From the cell containing the given text, extract its center point as [x, y] coordinate. 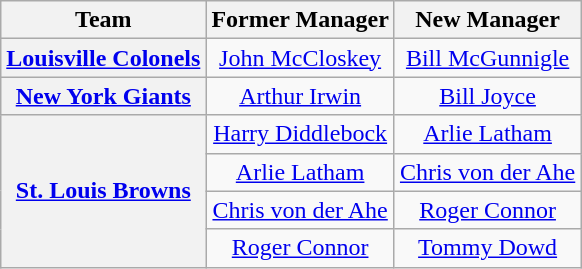
Harry Diddlebock [300, 134]
Arthur Irwin [300, 96]
New Manager [487, 20]
St. Louis Browns [104, 191]
Bill Joyce [487, 96]
New York Giants [104, 96]
Team [104, 20]
Tommy Dowd [487, 248]
John McCloskey [300, 58]
Louisville Colonels [104, 58]
Former Manager [300, 20]
Bill McGunnigle [487, 58]
